Pinpoint the cell where the given text exists, returning its [X, Y] midpoint coordinate. 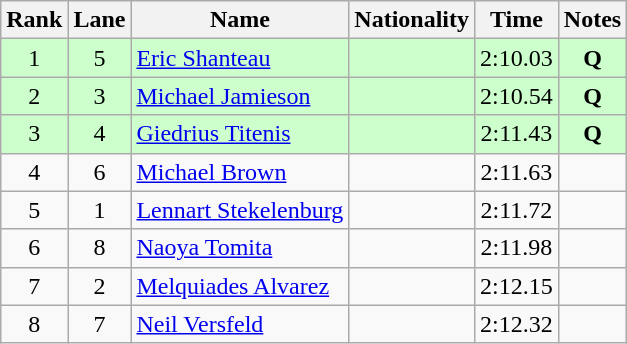
Michael Brown [240, 172]
Michael Jamieson [240, 96]
Eric Shanteau [240, 58]
Melquiades Alvarez [240, 286]
Nationality [412, 20]
Naoya Tomita [240, 248]
Neil Versfeld [240, 324]
2:10.03 [517, 58]
2:11.63 [517, 172]
2:12.32 [517, 324]
Lennart Stekelenburg [240, 210]
Time [517, 20]
2:12.15 [517, 286]
Name [240, 20]
Notes [592, 20]
2:11.72 [517, 210]
2:11.98 [517, 248]
Rank [34, 20]
2:10.54 [517, 96]
Lane [100, 20]
Giedrius Titenis [240, 134]
2:11.43 [517, 134]
